Locate the cell with the specified text and output its [x, y] center coordinate. 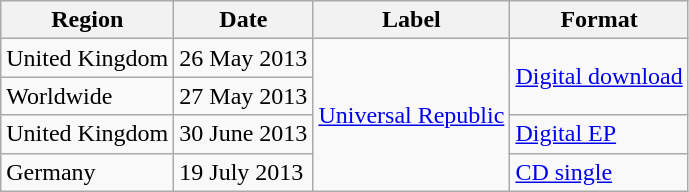
Digital download [599, 77]
30 June 2013 [244, 134]
26 May 2013 [244, 58]
19 July 2013 [244, 172]
Worldwide [88, 96]
Region [88, 20]
Germany [88, 172]
CD single [599, 172]
Label [412, 20]
Digital EP [599, 134]
Date [244, 20]
27 May 2013 [244, 96]
Universal Republic [412, 115]
Format [599, 20]
